Provide the [x, y] coordinate of the cell's center where the given text is located.  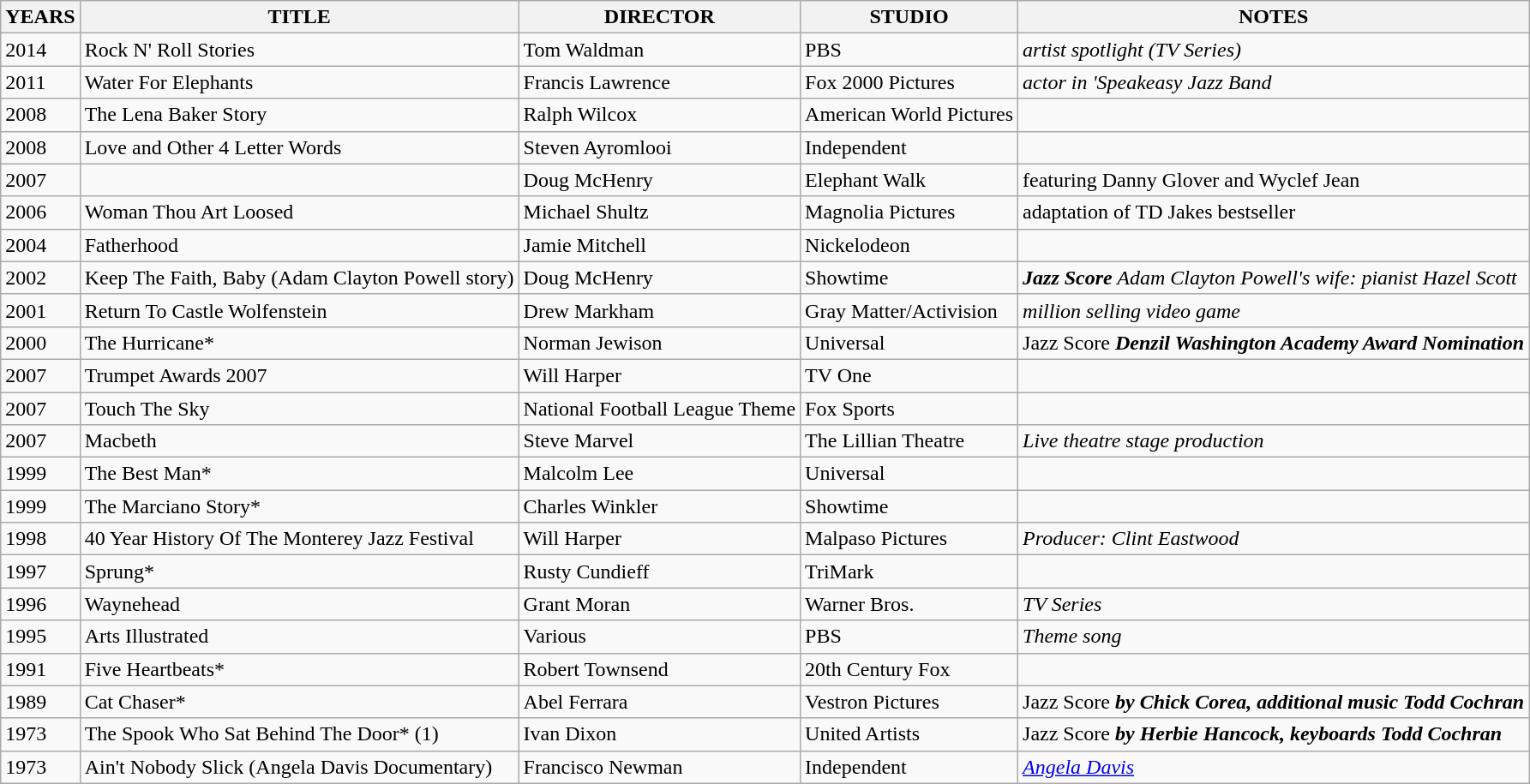
YEARS [40, 17]
NOTES [1274, 17]
Malpaso Pictures [909, 539]
Tom Waldman [660, 50]
Sprung* [299, 572]
Fox Sports [909, 409]
Drew Markham [660, 310]
20th Century Fox [909, 669]
1998 [40, 539]
Jazz Score by Herbie Hancock, keyboards Todd Cochran [1274, 734]
adaptation of TD Jakes bestseller [1274, 212]
DIRECTOR [660, 17]
Jazz Score by Chick Corea, additional music Todd Cochran [1274, 702]
TriMark [909, 572]
1989 [40, 702]
Woman Thou Art Loosed [299, 212]
Ivan Dixon [660, 734]
The Best Man* [299, 474]
American World Pictures [909, 115]
Macbeth [299, 441]
Jazz Score Denzil Washington Academy Award Nomination [1274, 343]
Return To Castle Wolfenstein [299, 310]
Gray Matter/Activision [909, 310]
Michael Shultz [660, 212]
2011 [40, 82]
Warner Bros. [909, 604]
40 Year History Of The Monterey Jazz Festival [299, 539]
1995 [40, 637]
Keep The Faith, Baby (Adam Clayton Powell story) [299, 278]
Arts Illustrated [299, 637]
Producer: Clint Eastwood [1274, 539]
Fox 2000 Pictures [909, 82]
Theme song [1274, 637]
Steven Ayromlooi [660, 147]
United Artists [909, 734]
Water For Elephants [299, 82]
Grant Moran [660, 604]
2014 [40, 50]
The Hurricane* [299, 343]
artist spotlight (TV Series) [1274, 50]
Touch The Sky [299, 409]
Norman Jewison [660, 343]
National Football League Theme [660, 409]
featuring Danny Glover and Wyclef Jean [1274, 180]
TV Series [1274, 604]
Rock N' Roll Stories [299, 50]
2000 [40, 343]
Jazz Score Adam Clayton Powell's wife: pianist Hazel Scott [1274, 278]
The Spook Who Sat Behind The Door* (1) [299, 734]
Angela Davis [1274, 767]
Fatherhood [299, 245]
Francisco Newman [660, 767]
Steve Marvel [660, 441]
Abel Ferrara [660, 702]
Ain't Nobody Slick (Angela Davis Documentary) [299, 767]
Cat Chaser* [299, 702]
2006 [40, 212]
million selling video game [1274, 310]
Love and Other 4 Letter Words [299, 147]
2004 [40, 245]
2002 [40, 278]
The Lena Baker Story [299, 115]
Trumpet Awards 2007 [299, 375]
Vestron Pictures [909, 702]
2001 [40, 310]
Five Heartbeats* [299, 669]
1996 [40, 604]
Elephant Walk [909, 180]
Waynehead [299, 604]
1991 [40, 669]
Malcolm Lee [660, 474]
Magnolia Pictures [909, 212]
Nickelodeon [909, 245]
Various [660, 637]
TV One [909, 375]
Ralph Wilcox [660, 115]
STUDIO [909, 17]
1997 [40, 572]
Francis Lawrence [660, 82]
Jamie Mitchell [660, 245]
Charles Winkler [660, 506]
actor in 'Speakeasy Jazz Band [1274, 82]
The Lillian Theatre [909, 441]
Rusty Cundieff [660, 572]
The Marciano Story* [299, 506]
Robert Townsend [660, 669]
Live theatre stage production [1274, 441]
TITLE [299, 17]
